For the text-containing cell, return its midpoint in (X, Y) coordinate format. 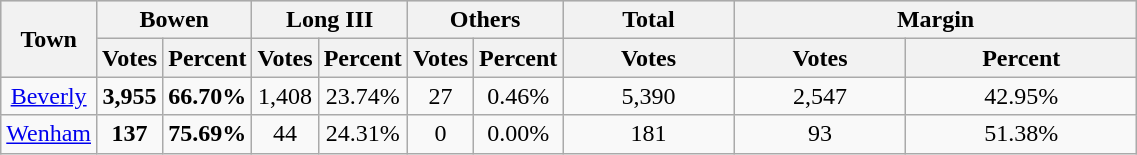
23.74% (362, 96)
137 (130, 134)
1,408 (285, 96)
75.69% (208, 134)
Long III (330, 20)
5,390 (648, 96)
3,955 (130, 96)
Margin (936, 20)
44 (285, 134)
Town (49, 39)
24.31% (362, 134)
93 (820, 134)
27 (440, 96)
42.95% (1022, 96)
Bowen (174, 20)
0.00% (518, 134)
Others (484, 20)
181 (648, 134)
0 (440, 134)
Wenham (49, 134)
Total (648, 20)
51.38% (1022, 134)
66.70% (208, 96)
Beverly (49, 96)
0.46% (518, 96)
2,547 (820, 96)
